Capture the cell that displays the provided text and extract its (X, Y) central coordinate. 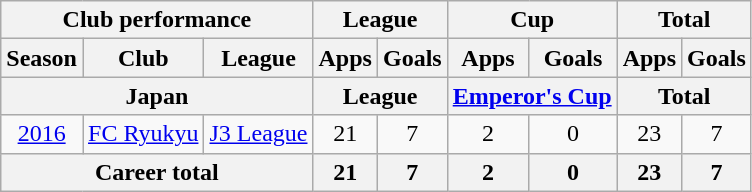
Season (42, 58)
FC Ryukyu (142, 134)
Club (142, 58)
Club performance (157, 20)
Emperor's Cup (532, 96)
2016 (42, 134)
Japan (157, 96)
J3 League (258, 134)
Career total (157, 172)
Cup (532, 20)
